Scan for the cell matching the given text and deliver its [x, y] coordinate at center. 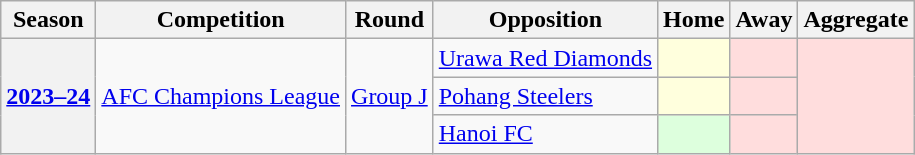
Home [694, 20]
Away [764, 20]
Season [48, 20]
Urawa Red Diamonds [545, 58]
Round [390, 20]
Pohang Steelers [545, 96]
Hanoi FC [545, 134]
Opposition [545, 20]
Aggregate [856, 20]
Group J [390, 96]
AFC Champions League [221, 96]
2023–24 [48, 96]
Competition [221, 20]
